Identify which cell holds the provided text, then report its [X, Y] central coordinate. 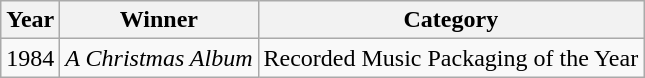
Recorded Music Packaging of the Year [451, 58]
Year [30, 20]
Category [451, 20]
1984 [30, 58]
A Christmas Album [159, 58]
Winner [159, 20]
